Pinpoint the cell where the given text exists, returning its [x, y] midpoint coordinate. 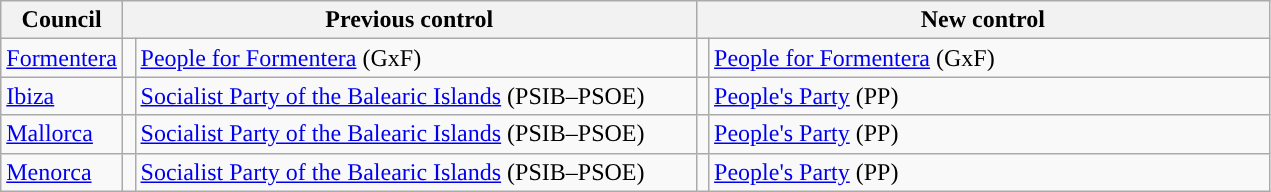
Council [62, 20]
Mallorca [62, 134]
Ibiza [62, 96]
Previous control [409, 20]
Formentera [62, 58]
Menorca [62, 172]
New control [983, 20]
